Return the [x, y] coordinate for the center point of the cell that contains the specified text.  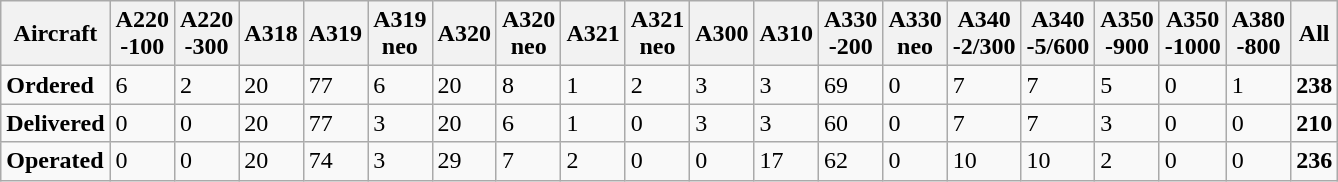
236 [1314, 161]
Aircraft [56, 34]
A320 [464, 34]
Ordered [56, 85]
A321neo [657, 34]
A330neo [915, 34]
17 [786, 161]
Operated [56, 161]
A320neo [528, 34]
A220-300 [206, 34]
A319neo [400, 34]
74 [335, 161]
60 [850, 123]
A350-900 [1127, 34]
All [1314, 34]
5 [1127, 85]
A380-800 [1258, 34]
A318 [271, 34]
A340-2/300 [984, 34]
69 [850, 85]
A220-100 [142, 34]
A350-1000 [1192, 34]
238 [1314, 85]
A310 [786, 34]
8 [528, 85]
210 [1314, 123]
A321 [593, 34]
62 [850, 161]
29 [464, 161]
A330-200 [850, 34]
A340-5/600 [1058, 34]
Delivered [56, 123]
A319 [335, 34]
A300 [722, 34]
